Locate the cell with the specified text and output its (x, y) center coordinate. 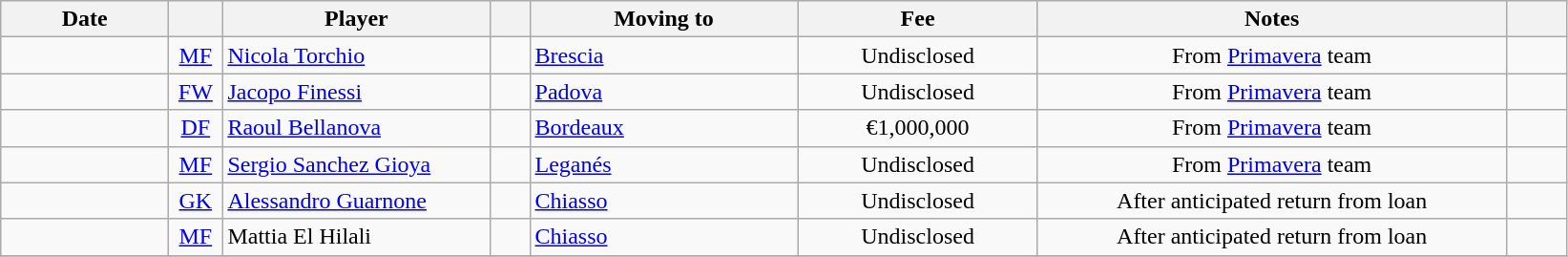
Moving to (664, 19)
Fee (918, 19)
Nicola Torchio (357, 55)
Date (85, 19)
Leganés (664, 164)
GK (196, 201)
Notes (1271, 19)
Bordeaux (664, 128)
Player (357, 19)
€1,000,000 (918, 128)
Padova (664, 92)
Raoul Bellanova (357, 128)
Sergio Sanchez Gioya (357, 164)
FW (196, 92)
Alessandro Guarnone (357, 201)
Brescia (664, 55)
DF (196, 128)
Jacopo Finessi (357, 92)
Mattia El Hilali (357, 237)
